Scan for the cell matching the given text and deliver its [X, Y] coordinate at center. 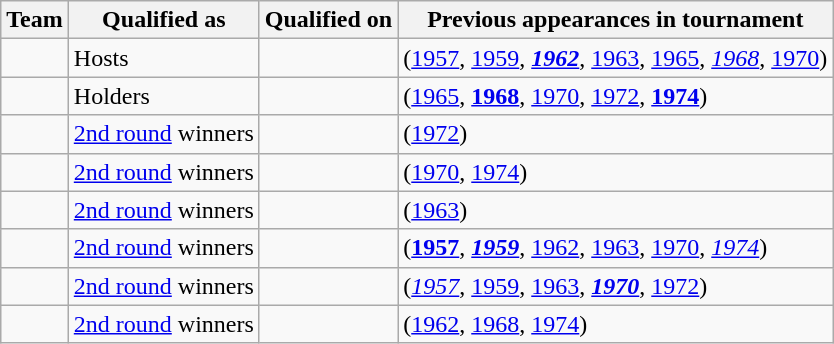
Team [35, 20]
(1957, 1959, 1962, 1963, 1965, 1968, 1970) [616, 58]
Previous appearances in tournament [616, 20]
(1963) [616, 210]
(1970, 1974) [616, 172]
(1962, 1968, 1974) [616, 324]
Qualified as [164, 20]
Qualified on [328, 20]
Holders [164, 96]
(1965, 1968, 1970, 1972, 1974) [616, 96]
(1957, 1959, 1962, 1963, 1970, 1974) [616, 248]
(1972) [616, 134]
Hosts [164, 58]
(1957, 1959, 1963, 1970, 1972) [616, 286]
